Capture the cell that displays the provided text and extract its [X, Y] central coordinate. 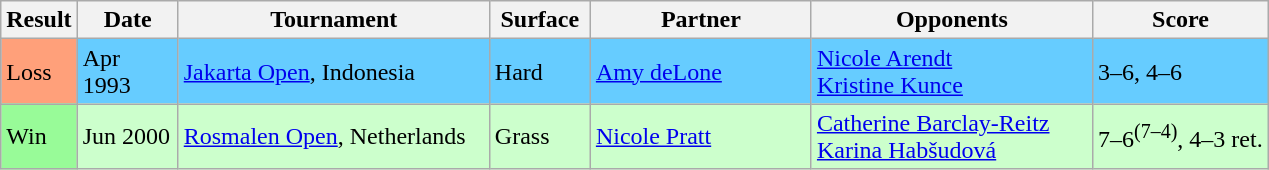
Partner [700, 20]
3–6, 4–6 [1180, 72]
Amy deLone [700, 72]
Nicole Pratt [700, 136]
Tournament [334, 20]
Score [1180, 20]
Apr 1993 [128, 72]
Jakarta Open, Indonesia [334, 72]
7–6(7–4), 4–3 ret. [1180, 136]
Result [39, 20]
Rosmalen Open, Netherlands [334, 136]
Grass [540, 136]
Hard [540, 72]
Surface [540, 20]
Jun 2000 [128, 136]
Win [39, 136]
Loss [39, 72]
Date [128, 20]
Opponents [952, 20]
Catherine Barclay-Reitz Karina Habšudová [952, 136]
Nicole Arendt Kristine Kunce [952, 72]
